Search for the cell housing the specified text and yield its (X, Y) center coordinate. 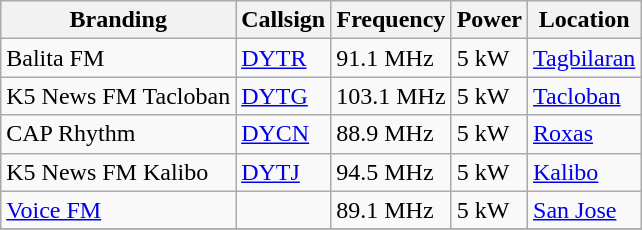
Callsign (284, 20)
DYTR (284, 58)
94.5 MHz (391, 172)
K5 News FM Kalibo (118, 172)
91.1 MHz (391, 58)
San Jose (584, 210)
DYTG (284, 96)
Kalibo (584, 172)
Location (584, 20)
Branding (118, 20)
Tagbilaran (584, 58)
Voice FM (118, 210)
DYTJ (284, 172)
Tacloban (584, 96)
103.1 MHz (391, 96)
Power (489, 20)
CAP Rhythm (118, 134)
Roxas (584, 134)
Frequency (391, 20)
89.1 MHz (391, 210)
88.9 MHz (391, 134)
Balita FM (118, 58)
DYCN (284, 134)
K5 News FM Tacloban (118, 96)
